Determine the (X, Y) coordinate at the center of the cell enclosing the given text.  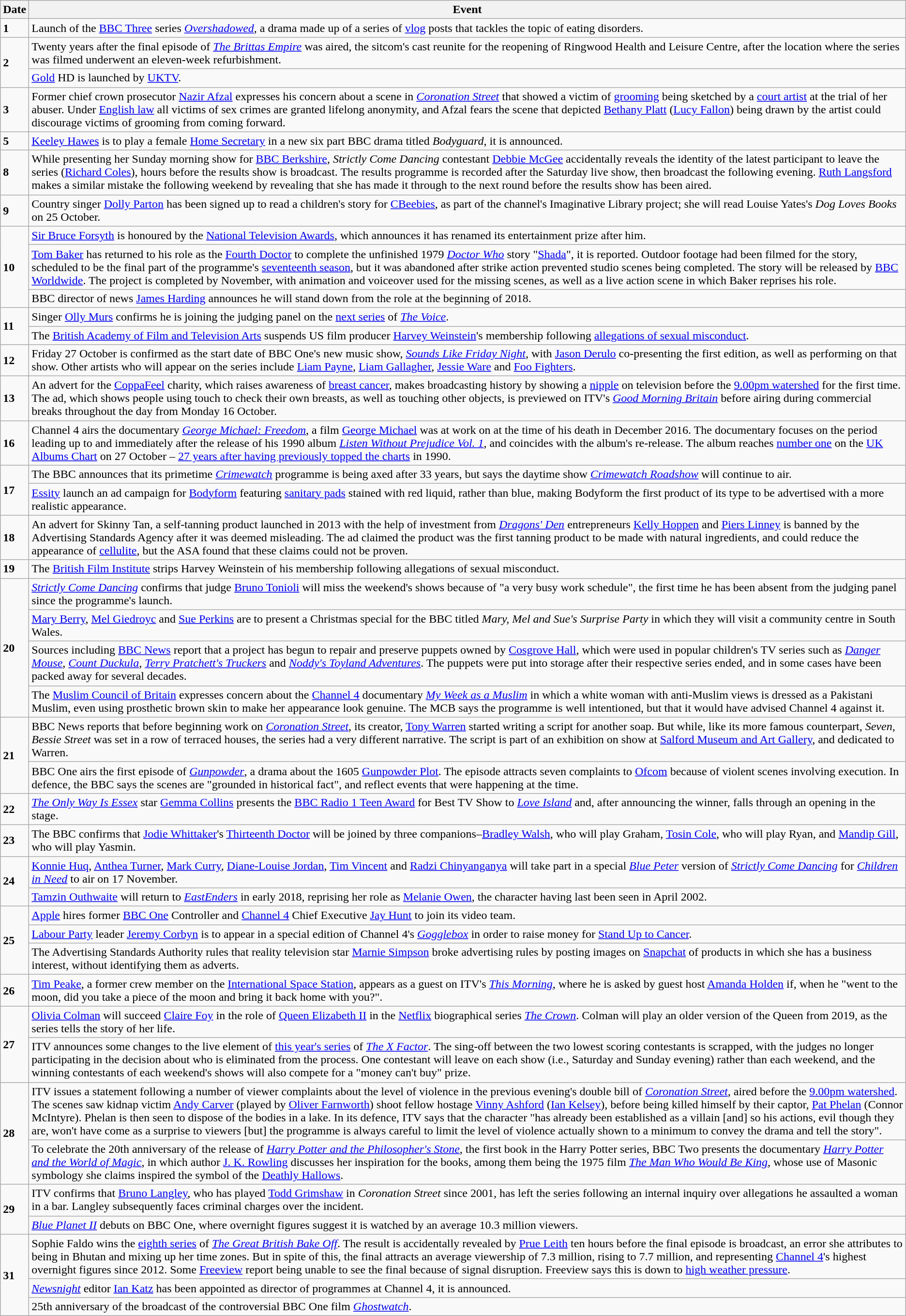
9 (15, 210)
1 (15, 28)
19 (15, 569)
11 (15, 326)
13 (15, 398)
Blue Planet II debuts on BBC One, where overnight figures suggest it is watched by an average 10.3 million viewers. (468, 1225)
31 (15, 1275)
Apple hires former BBC One Controller and Channel 4 Chief Executive Jay Hunt to join its video team. (468, 916)
21 (15, 755)
24 (15, 881)
Newsnight editor Ian Katz has been appointed as director of programmes at Channel 4, it is announced. (468, 1288)
Tamzin Outhwaite will return to EastEnders in early 2018, reprising her role as Melanie Owen, the character having last been seen in April 2002. (468, 897)
Labour Party leader Jeremy Corbyn is to appear in a special edition of Channel 4's Gogglebox in order to raise money for Stand Up to Cancer. (468, 934)
Launch of the BBC Three series Overshadowed, a drama made up of a series of vlog posts that tackles the topic of eating disorders. (468, 28)
29 (15, 1209)
12 (15, 360)
2 (15, 62)
22 (15, 809)
17 (15, 490)
8 (15, 172)
10 (15, 267)
25 (15, 940)
20 (15, 648)
25th anniversary of the broadcast of the controversial BBC One film Ghostwatch. (468, 1306)
The British Film Institute strips Harvey Weinstein of his membership following allegations of sexual misconduct. (468, 569)
23 (15, 841)
26 (15, 991)
Keeley Hawes is to play a female Home Secretary in a new six part BBC drama titled Bodyguard, it is announced. (468, 141)
Event (468, 10)
Sir Bruce Forsyth is honoured by the National Television Awards, which announces it has renamed its entertainment prize after him. (468, 235)
27 (15, 1044)
18 (15, 537)
BBC director of news James Harding announces he will stand down from the role at the beginning of 2018. (468, 298)
5 (15, 141)
Date (15, 10)
28 (15, 1133)
Gold HD is launched by UKTV. (468, 78)
16 (15, 443)
The British Academy of Film and Television Arts suspends US film producer Harvey Weinstein's membership following allegations of sexual misconduct. (468, 336)
3 (15, 109)
Singer Olly Murs confirms he is joining the judging panel on the next series of The Voice. (468, 317)
